Identify which cell holds the provided text, then report its (X, Y) central coordinate. 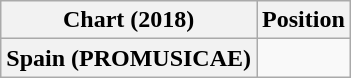
Spain (PROMUSICAE) (129, 58)
Chart (2018) (129, 20)
Position (304, 20)
